Scan for the cell matching the given text and deliver its (x, y) coordinate at center. 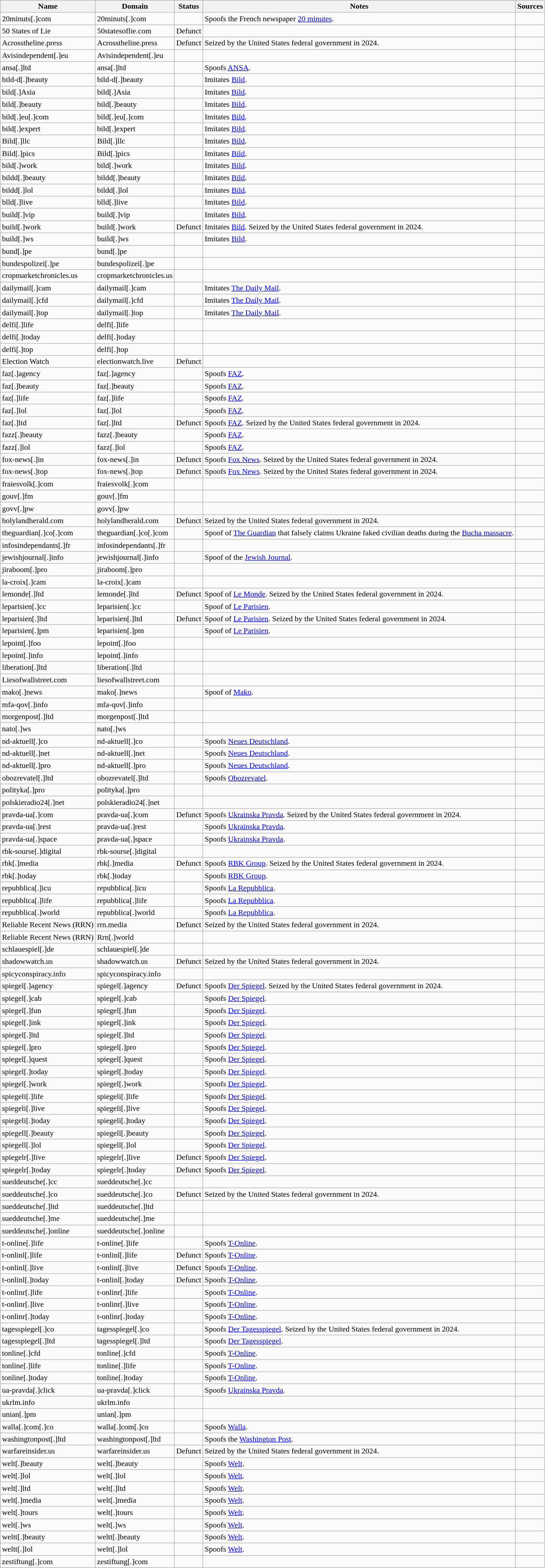
Spoofs Der Tagesspiegel. (359, 1341)
50 States of Lie (48, 31)
Spoof of The Guardian that falsely claims Ukraine faked civilian deaths during the Bucha massacre. (359, 533)
Spoofs Walla. (359, 1427)
Spoof of Mako. (359, 692)
electionwatch.live (135, 362)
Spoofs RBK Group. (359, 876)
50statesoflie.com (135, 31)
Domain (135, 6)
Spoofs ANSA. (359, 68)
Notes (359, 6)
Spoofs Obozrevatel. (359, 778)
Spoof of Le Monde. Seized by the United States federal government in 2024. (359, 594)
Election Watch (48, 362)
Spoofs Der Tagesspiegel. Seized by the United States federal government in 2024. (359, 1329)
Name (48, 6)
liesofwallstreet.com (135, 680)
Spoof of Le Parisien. Seized by the United States federal government in 2024. (359, 619)
Rrn[.]world (135, 937)
Spoofs the French newspaper 20 minutes. (359, 19)
Spoofs Ukrainska Pravda. Seized by the United States federal government in 2024. (359, 815)
Spoofs FAZ. Seized by the United States federal government in 2024. (359, 423)
Sources (530, 6)
Liesofwallstreet.com (48, 680)
rrn.media (135, 925)
Spoof of the Jewish Journal. (359, 558)
Imitates Bild. Seized by the United States federal government in 2024. (359, 227)
Status (189, 6)
Spoofs the Washington Post. (359, 1439)
Spoofs RBK Group. Seized by the United States federal government in 2024. (359, 863)
Spoofs Der Spiegel. Seized by the United States federal government in 2024. (359, 986)
